Extract the [X, Y] coordinate from the center of the cell holding the provided text.  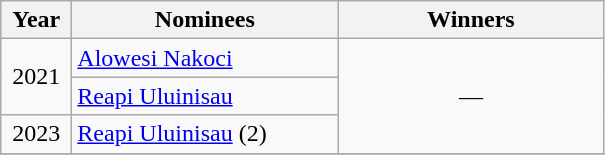
— [471, 96]
Reapi Uluinisau (2) [205, 134]
2021 [36, 77]
Winners [471, 20]
Alowesi Nakoci [205, 58]
Nominees [205, 20]
Reapi Uluinisau [205, 96]
Year [36, 20]
2023 [36, 134]
